Provide the (X, Y) coordinate of the cell's center where the given text is located.  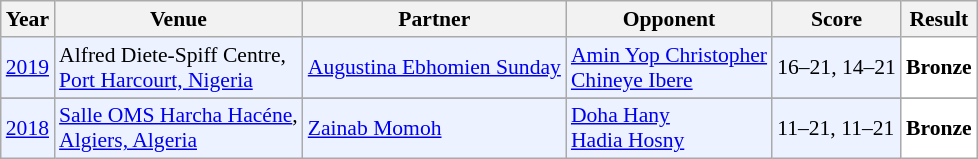
2018 (28, 128)
Doha Hany Hadia Hosny (669, 128)
Partner (434, 19)
Result (939, 19)
2019 (28, 68)
Opponent (669, 19)
Amin Yop Christopher Chineye Ibere (669, 68)
Augustina Ebhomien Sunday (434, 68)
Year (28, 19)
Venue (178, 19)
11–21, 11–21 (836, 128)
16–21, 14–21 (836, 68)
Salle OMS Harcha Hacéne,Algiers, Algeria (178, 128)
Zainab Momoh (434, 128)
Score (836, 19)
Alfred Diete-Spiff Centre,Port Harcourt, Nigeria (178, 68)
